Return the (X, Y) coordinate for the center point of the cell that contains the specified text.  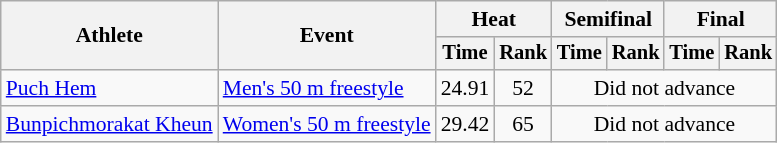
Athlete (110, 36)
Bunpichmorakat Kheun (110, 124)
29.42 (466, 124)
65 (523, 124)
Women's 50 m freestyle (327, 124)
Event (327, 36)
Final (720, 19)
24.91 (466, 88)
Puch Hem (110, 88)
52 (523, 88)
Heat (494, 19)
Men's 50 m freestyle (327, 88)
Semifinal (608, 19)
